Return (X, Y) of the center of cell containing provided text 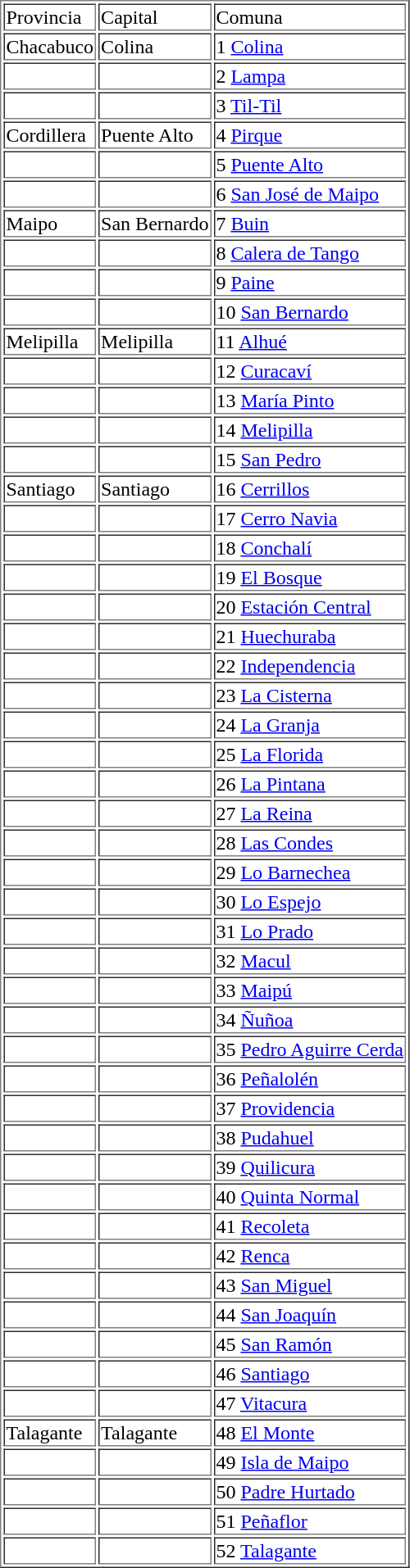
47 Vitacura (310, 1403)
6 San José de Maipo (310, 193)
19 El Bosque (310, 577)
38 Pudahuel (310, 1137)
11 Alhué (310, 341)
Provincia (49, 16)
29 Lo Barnechea (310, 872)
51 Peñaflor (310, 1520)
52 Talagante (310, 1550)
14 Melipilla (310, 429)
46 Santiago (310, 1373)
13 María Pinto (310, 400)
18 Conchalí (310, 547)
1 Colina (310, 46)
22 Independencia (310, 665)
San Bernardo (154, 223)
28 Las Condes (310, 842)
Cordillera (49, 134)
16 Cerrillos (310, 488)
45 San Ramón (310, 1344)
30 Lo Espejo (310, 901)
4 Pirque (310, 134)
31 Lo Prado (310, 931)
Comuna (310, 16)
3 Til-Til (310, 105)
34 Ñuñoa (310, 1019)
43 San Miguel (310, 1285)
32 Macul (310, 960)
21 Huechuraba (310, 636)
25 La Florida (310, 754)
17 Cerro Navia (310, 518)
8 Calera de Tango (310, 252)
26 La Pintana (310, 783)
Chacabuco (49, 46)
41 Recoleta (310, 1226)
39 Quilicura (310, 1167)
Capital (154, 16)
2 Lampa (310, 75)
42 Renca (310, 1255)
50 Padre Hurtado (310, 1491)
40 Quinta Normal (310, 1196)
44 San Joaquín (310, 1314)
15 San Pedro (310, 459)
23 La Cisterna (310, 695)
9 Paine (310, 282)
Puente Alto (154, 134)
27 La Reina (310, 813)
10 San Bernardo (310, 311)
5 Puente Alto (310, 164)
49 Isla de Maipo (310, 1462)
33 Maipú (310, 990)
35 Pedro Aguirre Cerda (310, 1049)
12 Curacaví (310, 370)
24 La Granja (310, 724)
36 Peñalolén (310, 1078)
Colina (154, 46)
20 Estación Central (310, 606)
37 Providencia (310, 1108)
Maipo (49, 223)
48 El Monte (310, 1432)
7 Buin (310, 223)
